Detect which cell encompasses the target text, then output its (x, y) center coordinate. 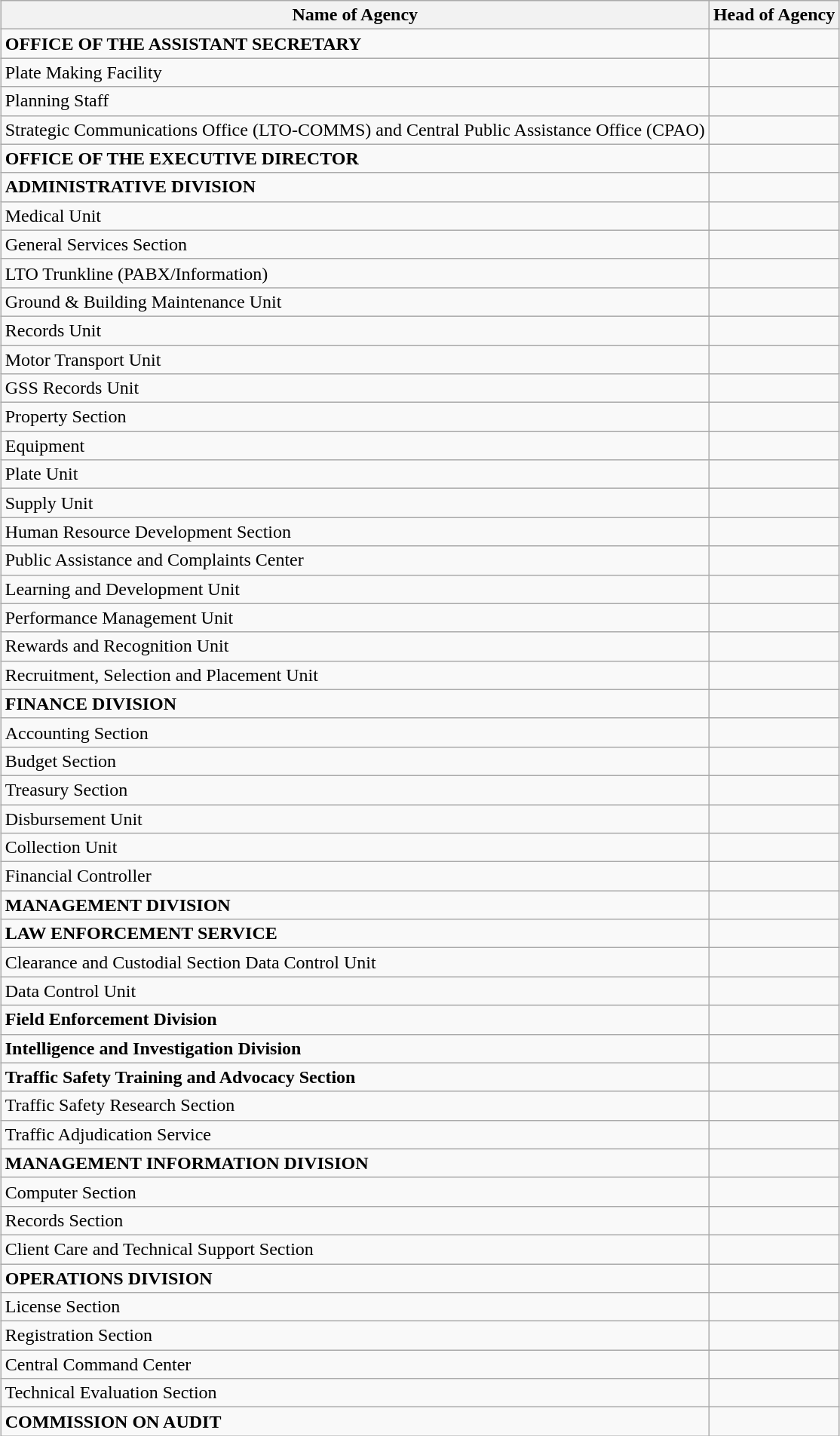
Disbursement Unit (354, 818)
LAW ENFORCEMENT SERVICE (354, 934)
Budget Section (354, 761)
Rewards and Recognition Unit (354, 646)
Records Section (354, 1220)
Property Section (354, 417)
Clearance and Custodial Section Data Control Unit (354, 962)
Head of Agency (774, 15)
Public Assistance and Complaints Center (354, 560)
COMMISSION ON AUDIT (354, 1422)
Field Enforcement Division (354, 1020)
Plate Unit (354, 474)
Records Unit (354, 330)
Accounting Section (354, 732)
Motor Transport Unit (354, 360)
Ground & Building Maintenance Unit (354, 302)
OPERATIONS DIVISION (354, 1278)
Traffic Safety Research Section (354, 1106)
Learning and Development Unit (354, 589)
Equipment (354, 446)
Plate Making Facility (354, 72)
Intelligence and Investigation Division (354, 1048)
Recruitment, Selection and Placement Unit (354, 675)
Financial Controller (354, 876)
Technical Evaluation Section (354, 1393)
General Services Section (354, 244)
License Section (354, 1307)
Medical Unit (354, 216)
Registration Section (354, 1336)
Supply Unit (354, 503)
Performance Management Unit (354, 618)
ADMINISTRATIVE DIVISION (354, 187)
Data Control Unit (354, 991)
Human Resource Development Section (354, 532)
OFFICE OF THE EXECUTIVE DIRECTOR (354, 158)
Collection Unit (354, 848)
Central Command Center (354, 1364)
Strategic Communications Office (LTO-COMMS) and Central Public Assistance Office (CPAO) (354, 130)
LTO Trunkline (PABX/Information) (354, 273)
Computer Section (354, 1192)
Traffic Safety Training and Advocacy Section (354, 1077)
GSS Records Unit (354, 388)
Client Care and Technical Support Section (354, 1249)
OFFICE OF THE ASSISTANT SECRETARY (354, 44)
Name of Agency (354, 15)
FINANCE DIVISION (354, 704)
MANAGEMENT INFORMATION DIVISION (354, 1163)
Planning Staff (354, 101)
Treasury Section (354, 790)
Traffic Adjudication Service (354, 1134)
MANAGEMENT DIVISION (354, 905)
